Return [x, y] of the center of cell containing provided text 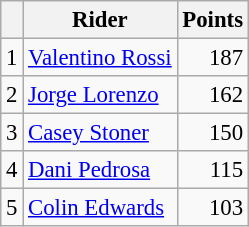
Rider [100, 20]
Colin Edwards [100, 208]
2 [12, 95]
Casey Stoner [100, 133]
5 [12, 208]
103 [212, 208]
150 [212, 133]
1 [12, 58]
Valentino Rossi [100, 58]
162 [212, 95]
3 [12, 133]
Jorge Lorenzo [100, 95]
187 [212, 58]
Dani Pedrosa [100, 170]
Points [212, 20]
4 [12, 170]
115 [212, 170]
